Return (x, y) of the center of cell containing provided text 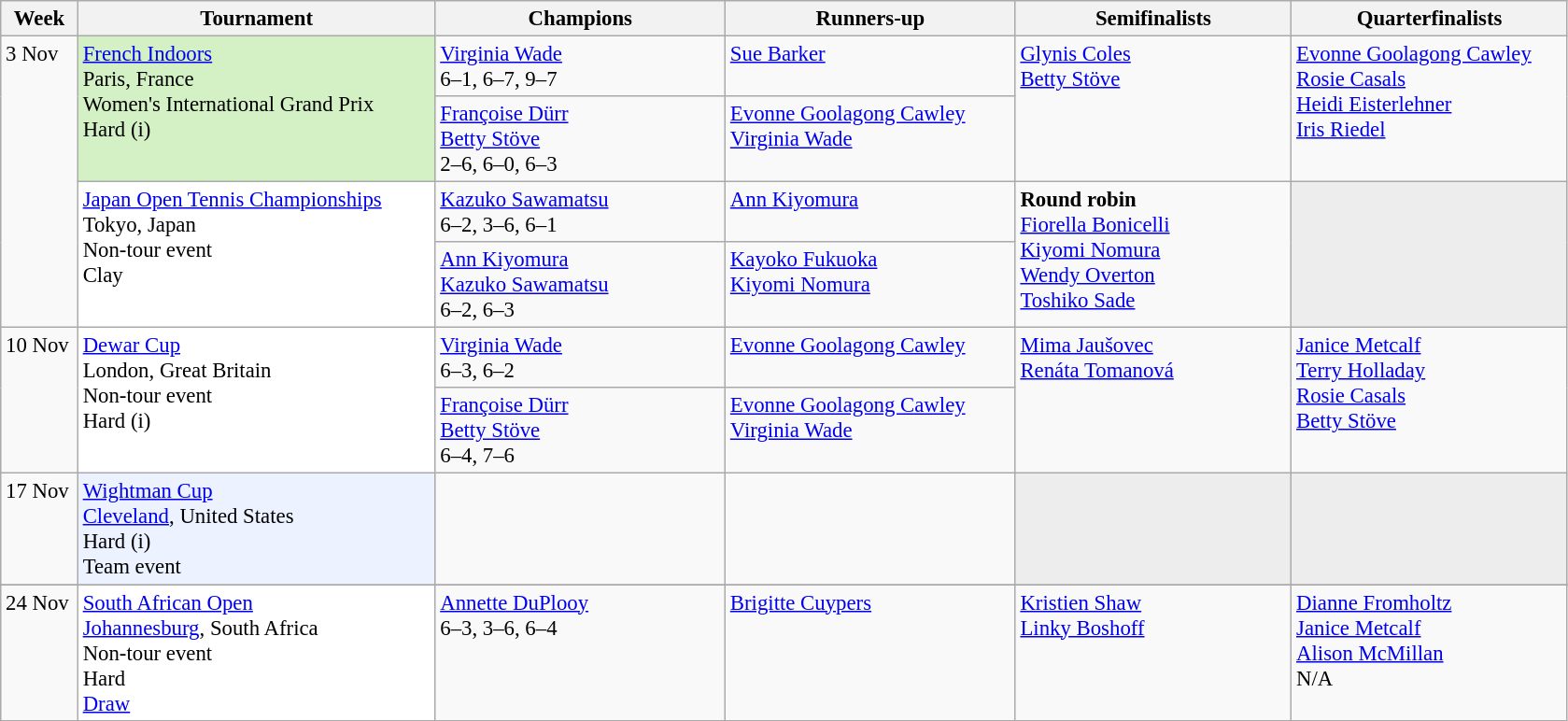
10 Nov (39, 401)
Wightman Cup Cleveland, United StatesHard (i)Team event (256, 529)
3 Nov (39, 182)
Françoise Dürr Betty Stöve2–6, 6–0, 6–3 (581, 139)
French Indoors Paris, FranceWomen's International Grand PrixHard (i) (256, 109)
24 Nov (39, 653)
Kazuko Sawamatsu6–2, 3–6, 6–1 (581, 213)
Virginia Wade6–3, 6–2 (581, 359)
17 Nov (39, 529)
Tournament (256, 19)
Round robin Fiorella Bonicelli Kiyomi Nomura Wendy Overton Toshiko Sade (1153, 255)
Virginia Wade6–1, 6–7, 9–7 (581, 67)
Evonne Goolagong Cawley Rosie Casals Heidi Eisterlehner Iris Riedel (1430, 109)
Ann Kiyomura Kazuko Sawamatsu6–2, 6–3 (581, 285)
Mima Jaušovec Renáta Tomanová (1153, 401)
Sue Barker (870, 67)
Runners-up (870, 19)
Ann Kiyomura (870, 213)
Quarterfinalists (1430, 19)
Françoise Dürr Betty Stöve6–4, 7–6 (581, 431)
Japan Open Tennis Championships Tokyo, JapanNon-tour eventClay (256, 255)
Dewar Cup London, Great BritainNon-tour eventHard (i) (256, 401)
Week (39, 19)
Evonne Goolagong Cawley (870, 359)
Glynis Coles Betty Stöve (1153, 109)
Kayoko Fukuoka Kiyomi Nomura (870, 285)
Dianne Fromholtz Janice Metcalf Alison McMillanN/A (1430, 653)
South African Open Johannesburg, South AfricaNon-tour eventHardDraw (256, 653)
Brigitte Cuypers (870, 653)
Kristien Shaw Linky Boshoff (1153, 653)
Champions (581, 19)
Janice Metcalf Terry Holladay Rosie Casals Betty Stöve (1430, 401)
Annette DuPlooy6–3, 3–6, 6–4 (581, 653)
Semifinalists (1153, 19)
